Extract the [X, Y] coordinate from the center of the cell holding the provided text.  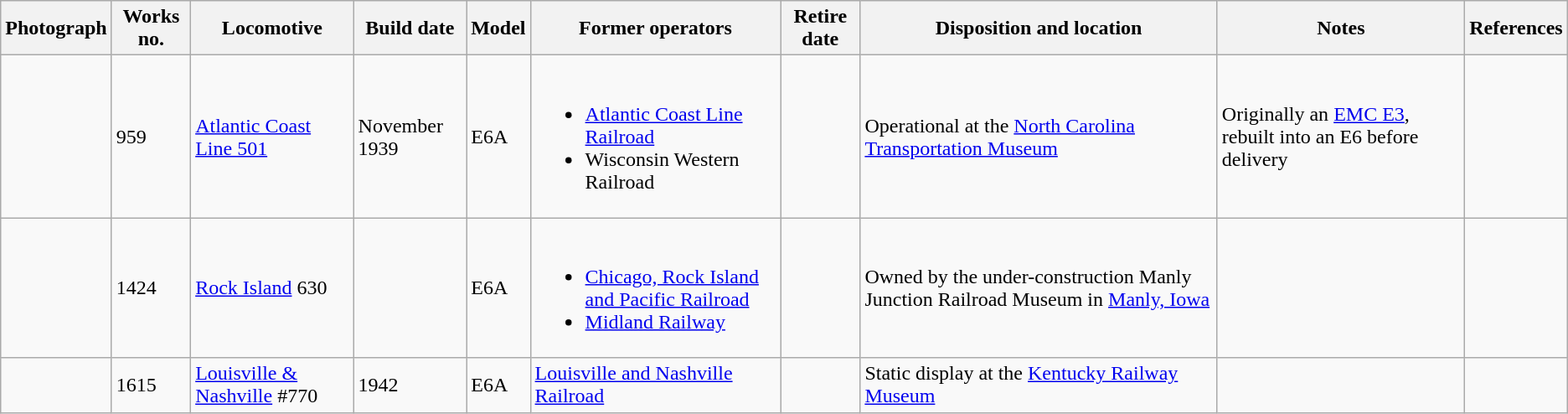
Disposition and location [1039, 28]
Retire date [821, 28]
Static display at the Kentucky Railway Museum [1039, 386]
Operational at the North Carolina Transportation Museum [1039, 137]
Louisville & Nashville #770 [272, 386]
1942 [410, 386]
Notes [1340, 28]
Photograph [56, 28]
Works no. [151, 28]
1424 [151, 288]
Chicago, Rock Island and Pacific RailroadMidland Railway [655, 288]
Louisville and Nashville Railroad [655, 386]
Former operators [655, 28]
1615 [151, 386]
References [1516, 28]
Atlantic Coast Line RailroadWisconsin Western Railroad [655, 137]
Originally an EMC E3, rebuilt into an E6 before delivery [1340, 137]
November 1939 [410, 137]
Rock Island 630 [272, 288]
Locomotive [272, 28]
Model [498, 28]
Atlantic Coast Line 501 [272, 137]
Owned by the under-construction Manly Junction Railroad Museum in Manly, Iowa [1039, 288]
Build date [410, 28]
959 [151, 137]
